For the text-containing cell, return its midpoint in (x, y) coordinate format. 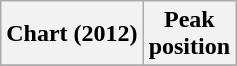
Peakposition (189, 34)
Chart (2012) (72, 34)
